Identify which cell holds the provided text, then report its [x, y] central coordinate. 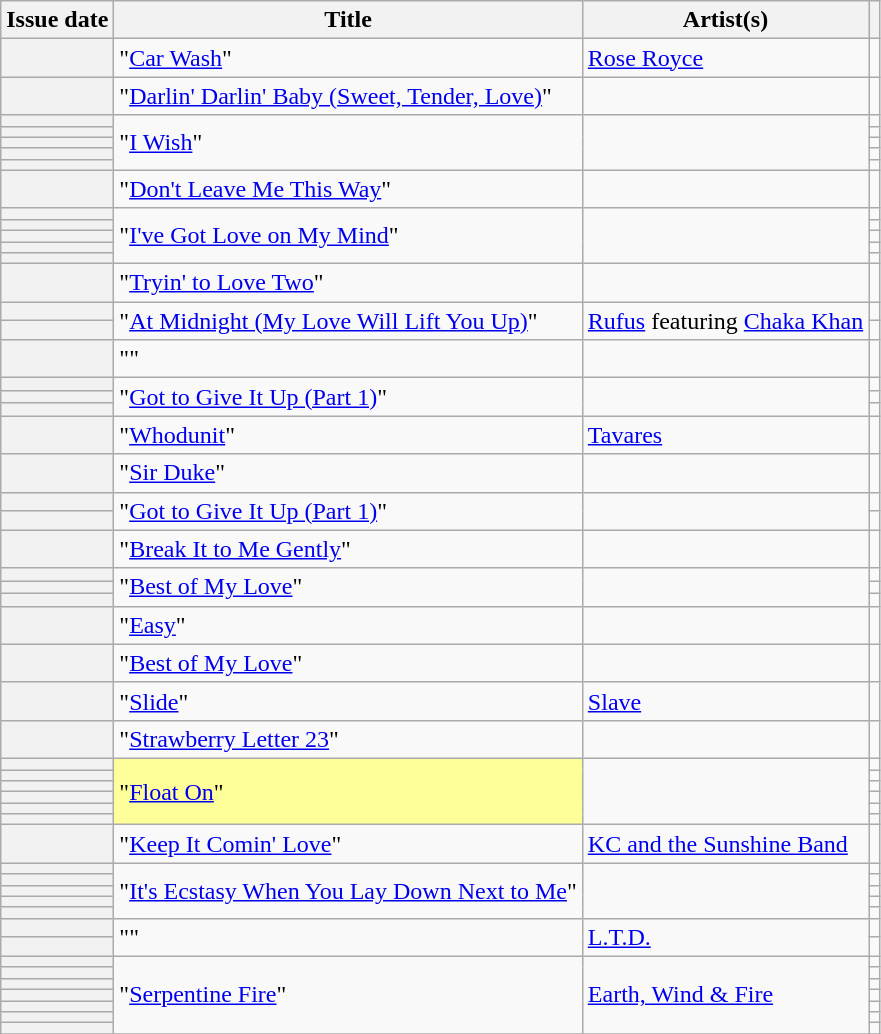
Artist(s) [725, 20]
Slave [725, 701]
Rufus featuring Chaka Khan [725, 321]
"Break It to Me Gently" [348, 549]
"Tryin' to Love Two" [348, 283]
"Float On" [348, 791]
Issue date [58, 20]
"Easy" [348, 625]
"At Midnight (My Love Will Lift You Up)" [348, 321]
"Strawberry Letter 23" [348, 739]
"Darlin' Darlin' Baby (Sweet, Tender, Love)" [348, 96]
"Sir Duke" [348, 473]
Title [348, 20]
KC and the Sunshine Band [725, 844]
"I Wish" [348, 142]
L.T.D. [725, 937]
Earth, Wind & Fire [725, 994]
"Car Wash" [348, 58]
Rose Royce [725, 58]
"Keep It Comin' Love" [348, 844]
"Whodunit" [348, 435]
"I've Got Love on My Mind" [348, 236]
"Slide" [348, 701]
Tavares [725, 435]
"Serpentine Fire" [348, 994]
"Don't Leave Me This Way" [348, 189]
"It's Ecstasy When You Lay Down Next to Me" [348, 890]
